Capture the cell that displays the provided text and extract its (X, Y) central coordinate. 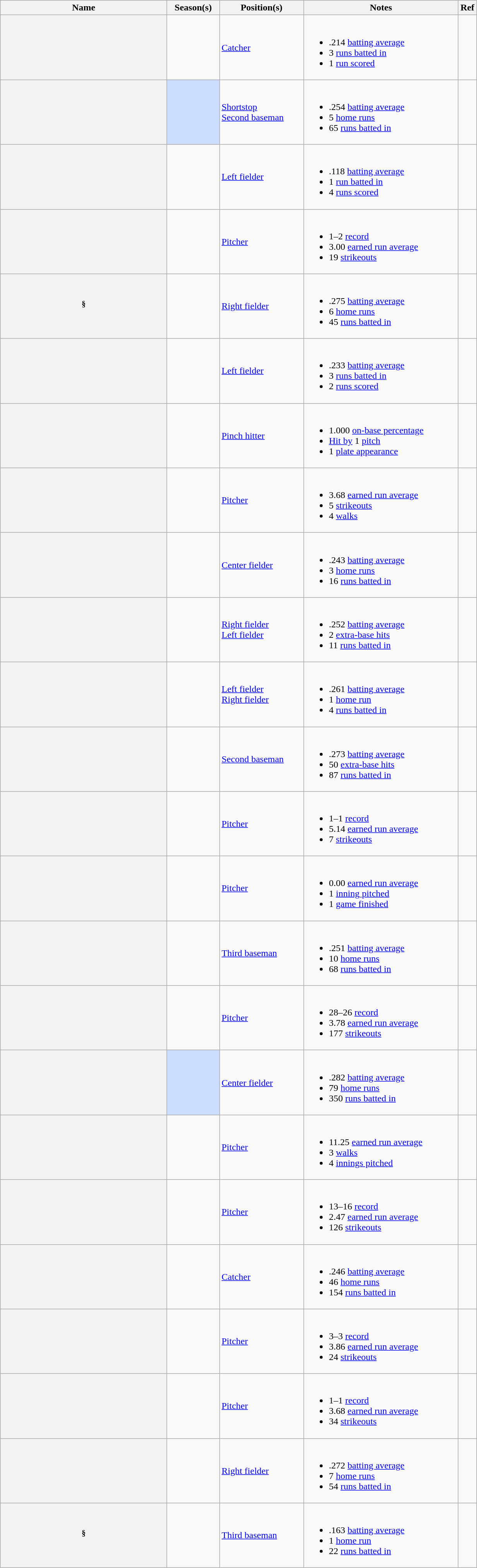
13–16 record2.47 earned run average126 strikeouts (381, 1212)
28–26 record3.78 earned run average177 strikeouts (381, 1018)
11.25 earned run average3 walks4 innings pitched (381, 1147)
Position(s) (262, 8)
1–1 record3.68 earned run average34 strikeouts (381, 1406)
ShortstopSecond baseman (262, 112)
.233 batting average3 runs batted in2 runs scored (381, 371)
.251 batting average10 home runs68 runs batted in (381, 953)
1–1 record5.14 earned run average7 strikeouts (381, 824)
.272 batting average7 home runs54 runs batted in (381, 1471)
0.00 earned run average1 inning pitched1 game finished (381, 888)
.273 batting average50 extra-base hits87 runs batted in (381, 759)
1.000 on-base percentageHit by 1 pitch1 plate appearance (381, 435)
.282 batting average79 home runs350 runs batted in (381, 1083)
Pinch hitter (262, 435)
Second baseman (262, 759)
.252 batting average2 extra-base hits11 runs batted in (381, 630)
Notes (381, 8)
3–3 record3.86 earned run average24 strikeouts (381, 1341)
Season(s) (193, 8)
.275 batting average6 home runs45 runs batted in (381, 306)
.118 batting average1 run batted in4 runs scored (381, 177)
Left fielderRight fielder (262, 694)
.246 batting average46 home runs154 runs batted in (381, 1276)
Name (84, 8)
.214 batting average3 runs batted in1 run scored (381, 47)
.163 batting average1 home run22 runs batted in (381, 1535)
3.68 earned run average5 strikeouts4 walks (381, 500)
Right fielderLeft fielder (262, 630)
.254 batting average5 home runs65 runs batted in (381, 112)
Ref (467, 8)
1–2 record3.00 earned run average19 strikeouts (381, 242)
.243 batting average3 home runs16 runs batted in (381, 565)
.261 batting average1 home run4 runs batted in (381, 694)
